Locate the cell with the specified text and output its [x, y] center coordinate. 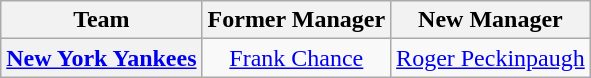
New Manager [491, 20]
Roger Peckinpaugh [491, 58]
Frank Chance [296, 58]
New York Yankees [102, 58]
Former Manager [296, 20]
Team [102, 20]
